Output the [x, y] coordinate of the center of the cell containing the given text.  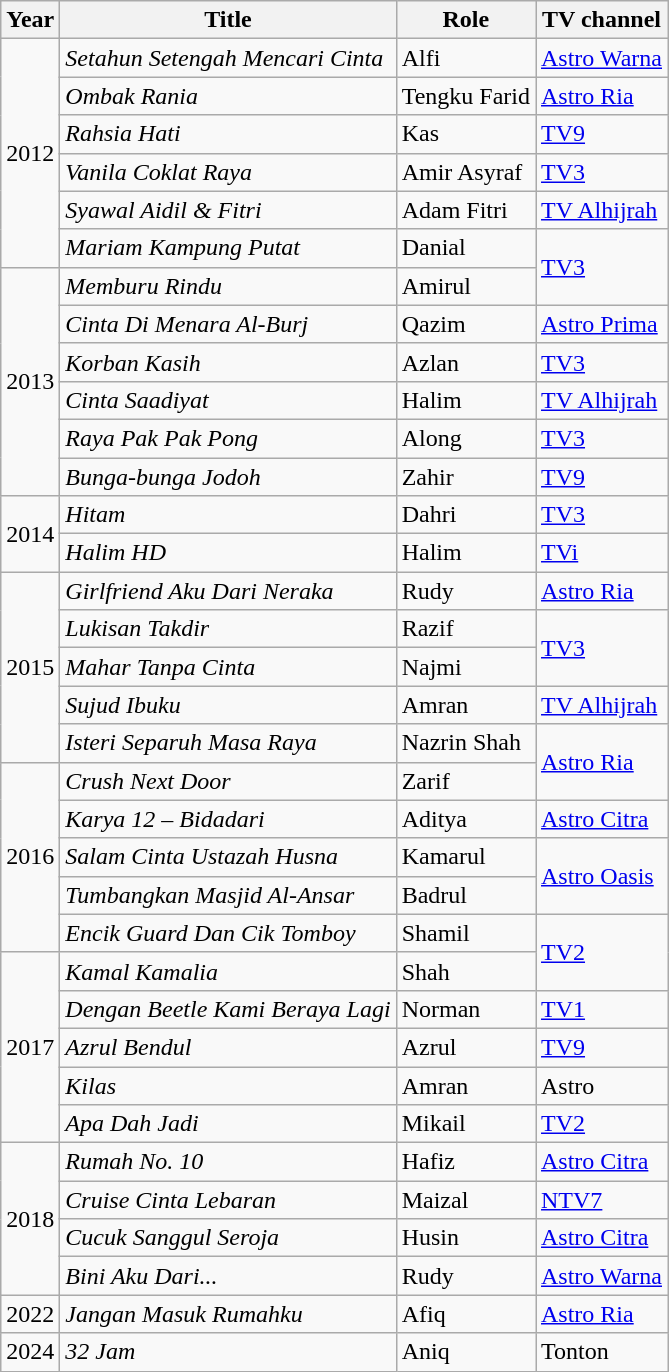
Sujud Ibuku [228, 705]
Karya 12 – Bidadari [228, 819]
Cucuk Sanggul Seroja [228, 1238]
Encik Guard Dan Cik Tomboy [228, 933]
Azrul Bendul [228, 1047]
Qazim [466, 324]
Salam Cinta Ustazah Husna [228, 857]
Cinta Di Menara Al-Burj [228, 324]
2013 [30, 381]
Maizal [466, 1200]
Ombak Rania [228, 96]
Girlfriend Aku Dari Neraka [228, 591]
Amirul [466, 286]
Zahir [466, 477]
Apa Dah Jadi [228, 1124]
Hitam [228, 515]
TVi [602, 553]
Kilas [228, 1085]
Year [30, 20]
Kas [466, 134]
2022 [30, 1314]
2012 [30, 153]
Lukisan Takdir [228, 629]
Tonton [602, 1352]
Rumah No. 10 [228, 1162]
Mikail [466, 1124]
Rahsia Hati [228, 134]
Afiq [466, 1314]
TV1 [602, 1009]
Tumbangkan Masjid Al-Ansar [228, 895]
Adam Fitri [466, 210]
Kamarul [466, 857]
Along [466, 438]
Zarif [466, 781]
Isteri Separuh Masa Raya [228, 743]
Hafiz [466, 1162]
Korban Kasih [228, 362]
Najmi [466, 667]
Nazrin Shah [466, 743]
Memburu Rindu [228, 286]
Astro Oasis [602, 876]
Vanila Coklat Raya [228, 172]
Amir Asyraf [466, 172]
Azrul [466, 1047]
Cruise Cinta Lebaran [228, 1200]
Mahar Tanpa Cinta [228, 667]
Halim HD [228, 553]
Shah [466, 971]
Badrul [466, 895]
Alfi [466, 58]
Setahun Setengah Mencari Cinta [228, 58]
Razif [466, 629]
Kamal Kamalia [228, 971]
Husin [466, 1238]
Crush Next Door [228, 781]
Aditya [466, 819]
Azlan [466, 362]
Tengku Farid [466, 96]
Astro Prima [602, 324]
2015 [30, 667]
32 Jam [228, 1352]
Norman [466, 1009]
Jangan Masuk Rumahku [228, 1314]
Title [228, 20]
Bini Aku Dari... [228, 1276]
Dengan Beetle Kami Beraya Lagi [228, 1009]
TV channel [602, 20]
Mariam Kampung Putat [228, 248]
Raya Pak Pak Pong [228, 438]
Dahri [466, 515]
NTV7 [602, 1200]
2016 [30, 857]
Role [466, 20]
Aniq [466, 1352]
Syawal Aidil & Fitri [228, 210]
Shamil [466, 933]
2024 [30, 1352]
2014 [30, 534]
Astro [602, 1085]
Danial [466, 248]
2018 [30, 1219]
Bunga-bunga Jodoh [228, 477]
Cinta Saadiyat [228, 400]
2017 [30, 1047]
